Return the (X, Y) coordinate for the center point of the cell that contains the specified text.  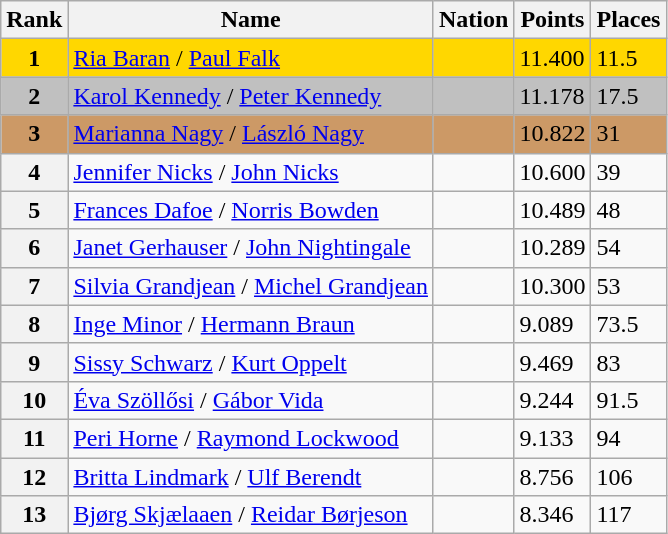
Karol Kennedy / Peter Kennedy (251, 96)
11.178 (552, 96)
Marianna Nagy / László Nagy (251, 134)
4 (34, 172)
Inge Minor / Hermann Braun (251, 324)
12 (34, 477)
91.5 (628, 400)
73.5 (628, 324)
Points (552, 20)
10 (34, 400)
94 (628, 438)
6 (34, 248)
31 (628, 134)
8.346 (552, 515)
9.089 (552, 324)
Places (628, 20)
53 (628, 286)
13 (34, 515)
106 (628, 477)
10.489 (552, 210)
10.300 (552, 286)
1 (34, 58)
Britta Lindmark / Ulf Berendt (251, 477)
83 (628, 362)
48 (628, 210)
Bjørg Skjælaaen / Reidar Børjeson (251, 515)
3 (34, 134)
9.133 (552, 438)
7 (34, 286)
Jennifer Nicks / John Nicks (251, 172)
Janet Gerhauser / John Nightingale (251, 248)
Silvia Grandjean / Michel Grandjean (251, 286)
9 (34, 362)
9.244 (552, 400)
Nation (473, 20)
11 (34, 438)
9.469 (552, 362)
10.822 (552, 134)
Peri Horne / Raymond Lockwood (251, 438)
Rank (34, 20)
117 (628, 515)
Ria Baran / Paul Falk (251, 58)
11.400 (552, 58)
39 (628, 172)
5 (34, 210)
Éva Szöllősi / Gábor Vida (251, 400)
54 (628, 248)
Frances Dafoe / Norris Bowden (251, 210)
11.5 (628, 58)
8.756 (552, 477)
10.289 (552, 248)
Sissy Schwarz / Kurt Oppelt (251, 362)
8 (34, 324)
10.600 (552, 172)
Name (251, 20)
2 (34, 96)
17.5 (628, 96)
